Identify which cell holds the provided text, then report its (X, Y) central coordinate. 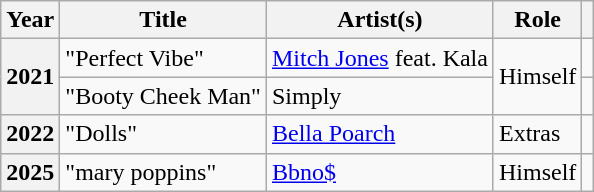
"Perfect Vibe" (164, 58)
"Booty Cheek Man" (164, 96)
Mitch Jones feat. Kala (380, 58)
Extras (537, 134)
"mary poppins" (164, 172)
Year (30, 20)
Artist(s) (380, 20)
Bbno$ (380, 172)
Simply (380, 96)
Title (164, 20)
2025 (30, 172)
"Dolls" (164, 134)
Role (537, 20)
Bella Poarch (380, 134)
2022 (30, 134)
2021 (30, 77)
